Extract the (X, Y) coordinate from the center of the cell holding the provided text.  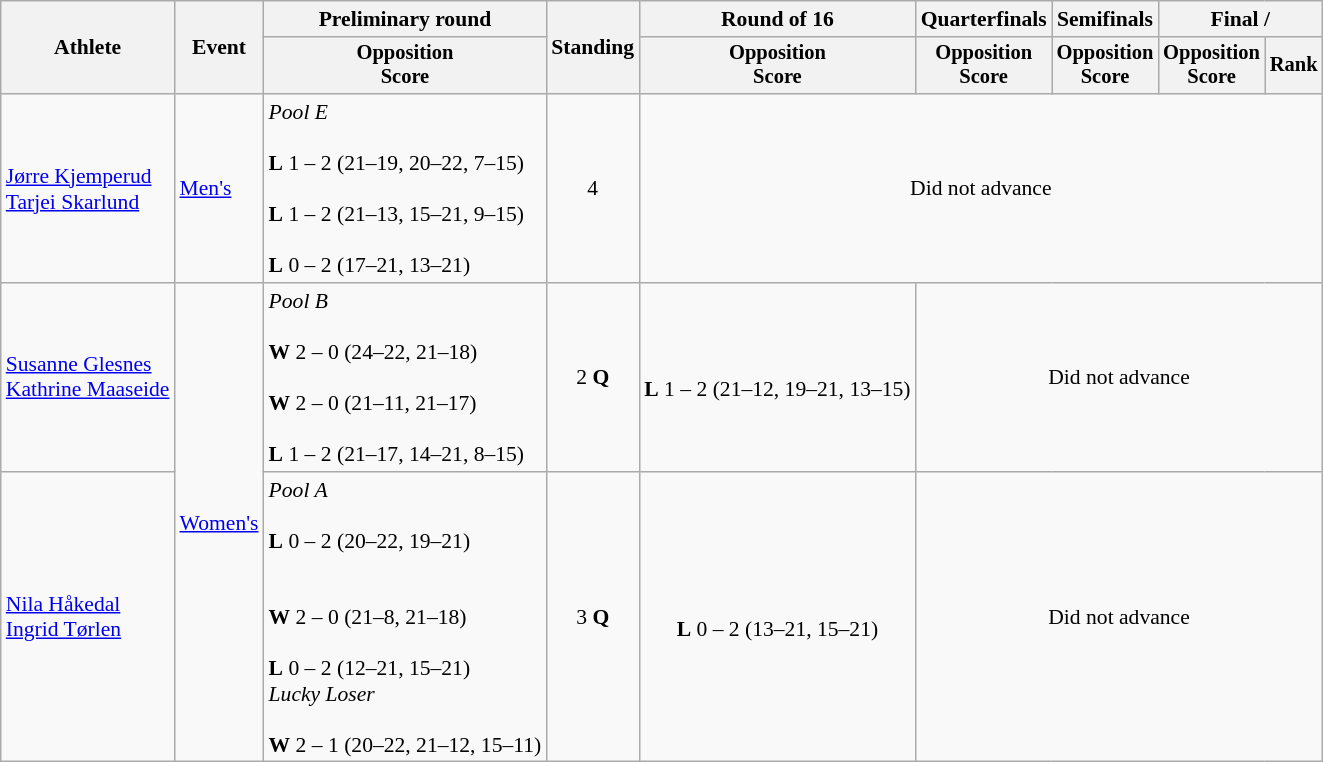
Semifinals (1106, 19)
Standing (592, 48)
Event (220, 48)
Pool EL 1 – 2 (21–19, 20–22, 7–15)L 1 – 2 (21–13, 15–21, 9–15)L 0 – 2 (17–21, 13–21) (406, 188)
Athlete (88, 48)
Women's (220, 522)
Pool BW 2 – 0 (24–22, 21–18)W 2 – 0 (21–11, 21–17)L 1 – 2 (21–17, 14–21, 8–15) (406, 378)
Quarterfinals (984, 19)
Preliminary round (406, 19)
Men's (220, 188)
L 1 – 2 (21–12, 19–21, 13–15) (777, 378)
Round of 16 (777, 19)
2 Q (592, 378)
4 (592, 188)
Rank (1294, 66)
Jørre KjemperudTarjei Skarlund (88, 188)
Susanne GlesnesKathrine Maaseide (88, 378)
Final / (1240, 19)
